Find where the given text appears and provide that cell's center as (x, y) coordinate. 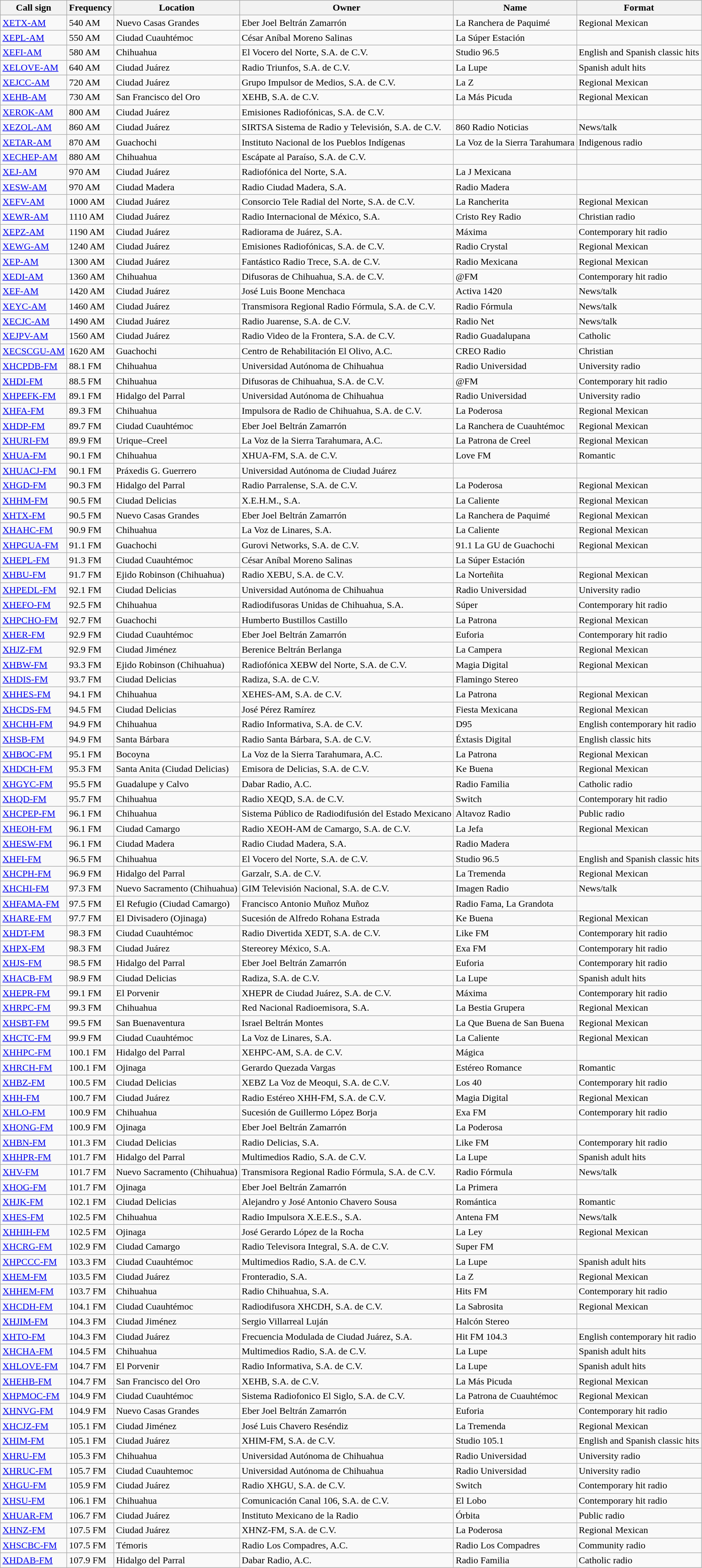
1000 AM (91, 202)
José Gerardo López de la Rocha (347, 1232)
XEJCC-AM (34, 82)
XEBZ La Voz de Meoqui, S.A. de C.V. (347, 1082)
XHDAB-FM (34, 1560)
Frecuencia Modulada de Ciudad Juárez, S.A. (347, 1336)
Comunicación Canal 106, S.A. de C.V. (347, 1501)
Radio Los Compadres (515, 1545)
91.3 FM (91, 560)
Radiorama de Juárez, S.A. (347, 232)
Berenice Beltrán Berlanga (347, 649)
XEHB-AM (34, 97)
640 AM (91, 67)
90.9 FM (91, 530)
XHFI-FM (34, 859)
Super FM (515, 1247)
Radio Guadalupana (515, 336)
Fantástico Radio Trece, S.A. de C.V. (347, 262)
XHCPH-FM (34, 873)
Radiodifusora XHCDH, S.A. de C.V. (347, 1306)
Hit FM 104.3 (515, 1336)
93.7 FM (91, 680)
XEDI-AM (34, 276)
Antena FM (515, 1217)
Radio XEOH-AM de Camargo, S.A. de C.V. (347, 829)
XHCRG-FM (34, 1247)
99.5 FM (91, 1023)
Format (639, 8)
El Divisadero (Ojinaga) (176, 919)
Humberto Bustillos Castillo (347, 620)
1360 AM (91, 276)
88.1 FM (91, 366)
Radio Juarense, S.A. de C.V. (347, 321)
Community radio (639, 1545)
550 AM (91, 38)
Activa 1420 (515, 291)
XHCDS-FM (34, 709)
XHHIH-FM (34, 1232)
El Lobo (515, 1501)
101.3 FM (91, 1142)
XHV-FM (34, 1172)
Gurovi Networks, S.A. de C.V. (347, 545)
XHEM-FM (34, 1277)
XHJK-FM (34, 1202)
Altavoz Radio (515, 814)
Radio Delicias, S.A. (347, 1142)
94.1 FM (91, 695)
Imagen Radio (515, 888)
GIM Televisión Nacional, S.A. de C.V. (347, 888)
106.7 FM (91, 1515)
Sucesión de Alfredo Rohana Estrada (347, 919)
Santa Bárbara (176, 739)
XHPX-FM (34, 948)
Emisora de Delicias, S.A. de C.V. (347, 769)
Garzalr, S.A. de C.V. (347, 873)
1420 AM (91, 291)
XHIM-FM, S.A. de C.V. (347, 1441)
CREO Radio (515, 351)
XHCHI-FM (34, 888)
Sergio Villarreal Luján (347, 1321)
Cristo Rey Radio (515, 217)
98.5 FM (91, 963)
89.9 FM (91, 441)
XHBZ-FM (34, 1082)
Radio Net (515, 321)
La Primera (515, 1187)
Flamingo Stereo (515, 680)
XHOG-FM (34, 1187)
Christian radio (639, 217)
SIRTSA Sistema de Radio y Televisión, S.A. de C.V. (347, 127)
XHPCCC-FM (34, 1262)
Radio Divertida XEDT, S.A. de C.V. (347, 933)
XELOVE-AM (34, 67)
XHNVG-FM (34, 1411)
XHGD-FM (34, 486)
XHQD-FM (34, 799)
Radio Chihuahua, S.A. (347, 1292)
Urique–Creel (176, 441)
La Ranchera de Cuauhtémoc (515, 426)
100.5 FM (91, 1082)
XHCHH-FM (34, 724)
José Pérez Ramírez (347, 709)
XECHEP-AM (34, 157)
XHBOC-FM (34, 754)
XHPMOC-FM (34, 1396)
860 AM (91, 127)
XHLOVE-FM (34, 1366)
92.1 FM (91, 590)
Consorcio Tele Radial del Norte, S.A. de C.V. (347, 202)
Radio Triunfos, S.A. de C.V. (347, 67)
XHEOH-FM (34, 829)
1190 AM (91, 232)
99.9 FM (91, 1038)
Instituto Mexicano de la Radio (347, 1515)
Francisco Antonio Muñoz Muñoz (347, 903)
95.1 FM (91, 754)
91.1 La GU de Guachochi (515, 545)
Estéreo Romance (515, 1068)
Radio XHGU, S.A. de C.V. (347, 1486)
XHSBT-FM (34, 1023)
Location (176, 8)
XHCHA-FM (34, 1351)
XHHPC-FM (34, 1053)
Radiofónica XEBW del Norte, S.A. de C.V. (347, 665)
Grupo Impulsor de Medios, S.A. de C.V. (347, 82)
La J Mexicana (515, 172)
XHEPR de Ciudad Juárez, S.A. de C.V. (347, 993)
XEPL-AM (34, 38)
XHDI-FM (34, 381)
XESW-AM (34, 187)
La Bestia Grupera (515, 1008)
103.5 FM (91, 1277)
XHDP-FM (34, 426)
105.9 FM (91, 1486)
XHSCBC-FM (34, 1545)
XHUAR-FM (34, 1515)
Radiofónica del Norte, S.A. (347, 172)
La Voz de la Sierra Tarahumara (515, 142)
Red Nacional Radioemisora, S.A. (347, 1008)
105.7 FM (91, 1471)
XHBU-FM (34, 575)
XHEPR-FM (34, 993)
XHTX-FM (34, 515)
Los 40 (515, 1082)
Universidad Autónoma de Ciudad Juárez (347, 471)
XHLO-FM (34, 1112)
103.3 FM (91, 1262)
XHAHC-FM (34, 530)
96.9 FM (91, 873)
La Campera (515, 649)
XHCPEP-FM (34, 814)
Gerardo Quezada Vargas (347, 1068)
100.7 FM (91, 1097)
97.5 FM (91, 903)
XHHPR-FM (34, 1157)
XHEFO-FM (34, 605)
XHPCHO-FM (34, 620)
X.E.H.M., S.A. (347, 500)
1560 AM (91, 336)
Radiodifusoras Unidas de Chihuahua, S.A. (347, 605)
Alejandro y José Antonio Chavero Sousa (347, 1202)
93.3 FM (91, 665)
Escápate al Paraíso, S.A. de C.V. (347, 157)
D95 (515, 724)
106.1 FM (91, 1501)
Radio Impulsora X.E.E.S., S.A. (347, 1217)
97.3 FM (91, 888)
XHUA-FM (34, 456)
XHSB-FM (34, 739)
XHGYC-FM (34, 784)
XEJPV-AM (34, 336)
XHRPC-FM (34, 1008)
89.3 FM (91, 411)
99.1 FM (91, 993)
1240 AM (91, 247)
XHFA-FM (34, 411)
91.1 FM (91, 545)
92.5 FM (91, 605)
Radio Estéreo XHH-FM, S.A. de C.V. (347, 1097)
XEWG-AM (34, 247)
92.7 FM (91, 620)
Témoris (176, 1545)
Radio Televisora Integral, S.A. de C.V. (347, 1247)
1460 AM (91, 306)
88.5 FM (91, 381)
XEHES-AM, S.A. de C.V. (347, 695)
José Luis Chavero Reséndiz (347, 1426)
Sucesión de Guillermo López Borja (347, 1112)
580 AM (91, 53)
XHES-FM (34, 1217)
Israel Beltrán Montes (347, 1023)
107.9 FM (91, 1560)
XHER-FM (34, 635)
Radio Los Compadres, A.C. (347, 1545)
XHPEFK-FM (34, 396)
91.7 FM (91, 575)
540 AM (91, 23)
XEHPC-AM, S.A. de C.V. (347, 1053)
La Sabrosita (515, 1306)
XHDCH-FM (34, 769)
102.9 FM (91, 1247)
XHHEM-FM (34, 1292)
XHGU-FM (34, 1486)
Radio Internacional de México, S.A. (347, 217)
XEP-AM (34, 262)
880 AM (91, 157)
XHBW-FM (34, 665)
Radio Santa Bárbara, S.A. de C.V. (347, 739)
XHNZ-FM (34, 1530)
89.7 FM (91, 426)
XECJC-AM (34, 321)
XEROK-AM (34, 112)
Radio XEBU, S.A. de C.V. (347, 575)
XECSCGU-AM (34, 351)
José Luis Boone Menchaca (347, 291)
98.9 FM (91, 978)
XHRCH-FM (34, 1068)
102.1 FM (91, 1202)
Instituto Nacional de los Pueblos Indígenas (347, 142)
La Rancherita (515, 202)
XHBN-FM (34, 1142)
XHURI-FM (34, 441)
XHHM-FM (34, 500)
XHFAMA-FM (34, 903)
XHCDH-FM (34, 1306)
Studio 105.1 (515, 1441)
Fronteradio, S.A. (347, 1277)
Christian (639, 351)
Romántica (515, 1202)
XEZOL-AM (34, 127)
English classic hits (639, 739)
730 AM (91, 97)
XHJZ-FM (34, 649)
XHJIM-FM (34, 1321)
XHRUC-FM (34, 1471)
XHONG-FM (34, 1127)
Call sign (34, 8)
San Buenaventura (176, 1023)
XHCJZ-FM (34, 1426)
1620 AM (91, 351)
La Norteñita (515, 575)
Frequency (91, 8)
XHHES-FM (34, 695)
XHUACJ-FM (34, 471)
XEYC-AM (34, 306)
Radio XEQD, S.A. de C.V. (347, 799)
Fiesta Mexicana (515, 709)
Práxedis G. Guerrero (176, 471)
Radio Fama, La Grandota (515, 903)
96.5 FM (91, 859)
Radio Mexicana (515, 262)
Sistema Radiofonico El Siglo, S.A. de C.V. (347, 1396)
Radio Parralense, S.A. de C.V. (347, 486)
Owner (347, 8)
XHTO-FM (34, 1336)
105.3 FM (91, 1456)
97.7 FM (91, 919)
La Ley (515, 1232)
Éxtasis Digital (515, 739)
1300 AM (91, 262)
103.7 FM (91, 1292)
95.5 FM (91, 784)
Bocoyna (176, 754)
XHACB-FM (34, 978)
XEPZ-AM (34, 232)
Radio Crystal (515, 247)
XHEHB-FM (34, 1381)
XHDT-FM (34, 933)
XHUA-FM, S.A. de C.V. (347, 456)
Halcón Stereo (515, 1321)
La Que Buena de San Buena (515, 1023)
Catholic (639, 336)
Name (515, 8)
XHESW-FM (34, 844)
800 AM (91, 112)
XHARE-FM (34, 919)
Guadalupe y Calvo (176, 784)
XHSU-FM (34, 1501)
104.5 FM (91, 1351)
La Jefa (515, 829)
Radio Video de la Frontera, S.A. de C.V. (347, 336)
104.1 FM (91, 1306)
Súper (515, 605)
XHEPL-FM (34, 560)
El Refugio (Ciudad Camargo) (176, 903)
Impulsora de Radio de Chihuahua, S.A. de C.V. (347, 411)
Indigenous radio (639, 142)
95.7 FM (91, 799)
XHNZ-FM, S.A. de C.V. (347, 1530)
89.1 FM (91, 396)
La Patrona de Cuauhtémoc (515, 1396)
95.3 FM (91, 769)
XHDIS-FM (34, 680)
Ciudad Cuauhtemoc (176, 1471)
XEWR-AM (34, 217)
Sistema Público de Radiodifusión del Estado Mexicano (347, 814)
94.5 FM (91, 709)
99.3 FM (91, 1008)
Love FM (515, 456)
XHIM-FM (34, 1441)
XHCPDB-FM (34, 366)
Santa Anita (Ciudad Delicias) (176, 769)
870 AM (91, 142)
XETAR-AM (34, 142)
1490 AM (91, 321)
XEJ-AM (34, 172)
XEF-AM (34, 291)
XHCTC-FM (34, 1038)
90.3 FM (91, 486)
XETX-AM (34, 23)
XHRU-FM (34, 1456)
1110 AM (91, 217)
XEFV-AM (34, 202)
Órbita (515, 1515)
XEFI-AM (34, 53)
XHJS-FM (34, 963)
XHPGUA-FM (34, 545)
XHH-FM (34, 1097)
XHPEDL-FM (34, 590)
860 Radio Noticias (515, 127)
720 AM (91, 82)
Stereorey México, S.A. (347, 948)
Mágica (515, 1053)
Centro de Rehabilitación El Olivo, A.C. (347, 351)
La Patrona de Creel (515, 441)
Hits FM (515, 1292)
